Scan for the cell matching the given text and deliver its [x, y] coordinate at center. 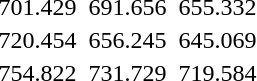
656.245 [128, 40]
